Extract the (X, Y) coordinate from the center of the cell holding the provided text.  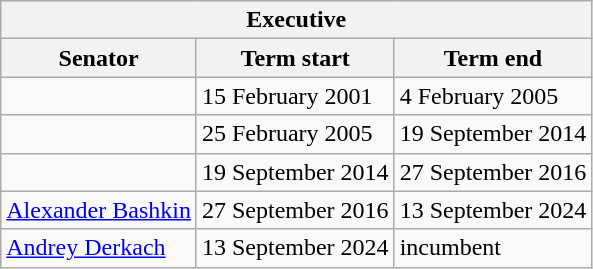
Term end (493, 58)
Senator (99, 58)
incumbent (493, 248)
Term start (295, 58)
15 February 2001 (295, 96)
25 February 2005 (295, 134)
Andrey Derkach (99, 248)
Alexander Bashkin (99, 210)
4 February 2005 (493, 96)
Executive (296, 20)
